Extract the (X, Y) coordinate from the center of the cell holding the provided text.  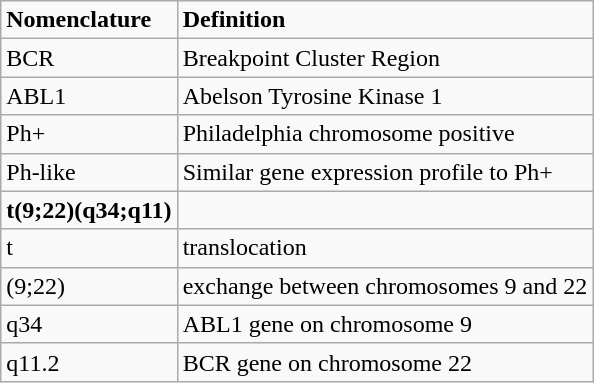
Definition (385, 20)
Breakpoint Cluster Region (385, 58)
BCR (89, 58)
t (89, 248)
Nomenclature (89, 20)
q11.2 (89, 362)
q34 (89, 324)
Similar gene expression profile to Ph+ (385, 172)
Abelson Tyrosine Kinase 1 (385, 96)
exchange between chromosomes 9 and 22 (385, 286)
Ph-like (89, 172)
ABL1 (89, 96)
Ph+ (89, 134)
translocation (385, 248)
t(9;22)(q34;q11) (89, 210)
(9;22) (89, 286)
BCR gene on chromosome 22 (385, 362)
Philadelphia chromosome positive (385, 134)
ABL1 gene on chromosome 9 (385, 324)
